Extract the [x, y] coordinate from the center of the cell holding the provided text.  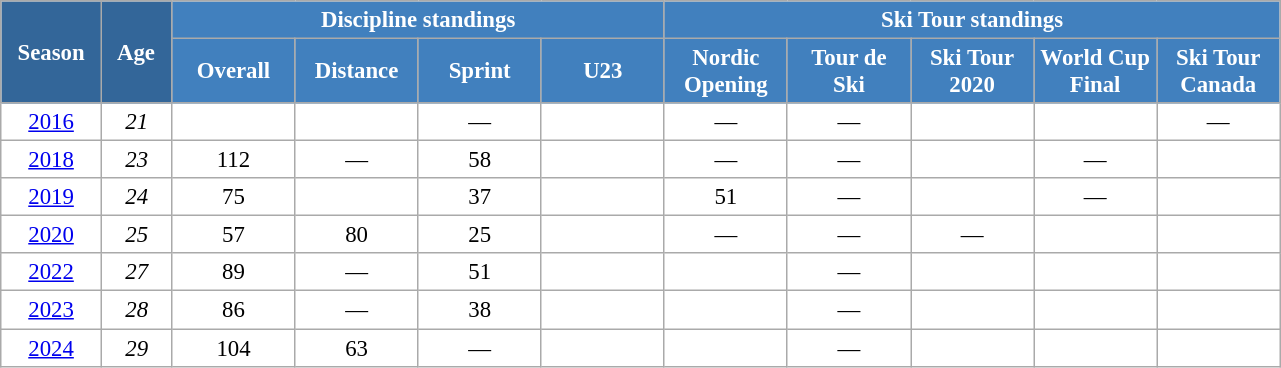
24 [136, 197]
104 [234, 348]
2023 [52, 310]
U23 [602, 72]
89 [234, 273]
75 [234, 197]
80 [356, 235]
2018 [52, 160]
2019 [52, 197]
29 [136, 348]
38 [480, 310]
Sprint [480, 72]
2020 [52, 235]
112 [234, 160]
2024 [52, 348]
NordicOpening [726, 72]
86 [234, 310]
2016 [52, 122]
63 [356, 348]
57 [234, 235]
Age [136, 52]
Season [52, 52]
27 [136, 273]
21 [136, 122]
58 [480, 160]
Ski Tour standings [972, 20]
Overall [234, 72]
Ski TourCanada [1218, 72]
Discipline standings [418, 20]
Ski Tour2020 [972, 72]
Tour deSki [848, 72]
23 [136, 160]
Distance [356, 72]
37 [480, 197]
World CupFinal [1096, 72]
2022 [52, 273]
28 [136, 310]
